Capture the cell that displays the provided text and extract its (X, Y) central coordinate. 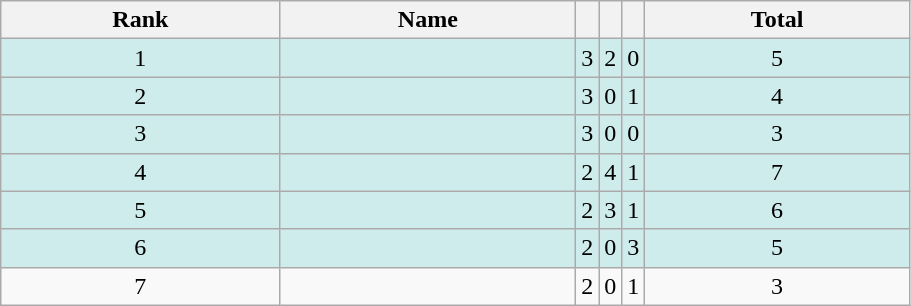
Total (777, 20)
Name (428, 20)
Rank (140, 20)
